Capture the cell that displays the provided text and extract its [X, Y] central coordinate. 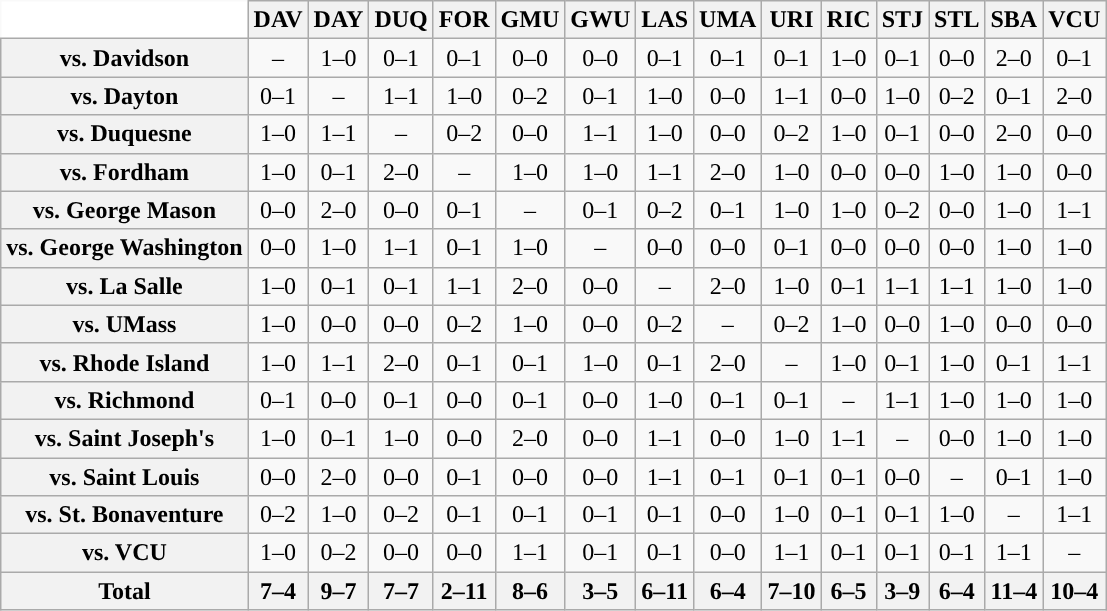
7–10 [792, 591]
vs. George Mason [124, 210]
vs. George Washington [124, 248]
8–6 [530, 591]
vs. La Salle [124, 286]
vs. Fordham [124, 172]
7–4 [278, 591]
vs. Duquesne [124, 134]
vs. Rhode Island [124, 362]
3–9 [902, 591]
VCU [1074, 20]
10–4 [1074, 591]
3–5 [600, 591]
vs. Dayton [124, 96]
7–7 [401, 591]
URI [792, 20]
vs. Davidson [124, 58]
LAS [665, 20]
RIC [848, 20]
vs. St. Bonaventure [124, 515]
2–11 [464, 591]
STJ [902, 20]
vs. UMass [124, 324]
GMU [530, 20]
FOR [464, 20]
UMA [728, 20]
vs. Saint Louis [124, 477]
11–4 [1014, 591]
vs. VCU [124, 553]
6–11 [665, 591]
GWU [600, 20]
DAV [278, 20]
SBA [1014, 20]
DAY [338, 20]
6–5 [848, 591]
STL [957, 20]
vs. Saint Joseph's [124, 438]
DUQ [401, 20]
vs. Richmond [124, 400]
9–7 [338, 591]
Total [124, 591]
